Extract the (X, Y) coordinate from the center of the cell holding the provided text.  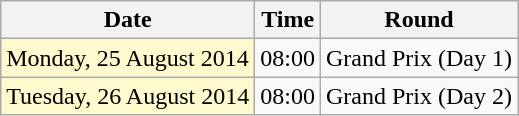
Round (418, 20)
Monday, 25 August 2014 (128, 58)
Time (288, 20)
Grand Prix (Day 1) (418, 58)
Tuesday, 26 August 2014 (128, 96)
Grand Prix (Day 2) (418, 96)
Date (128, 20)
